Pinpoint the cell where the given text exists, returning its [x, y] midpoint coordinate. 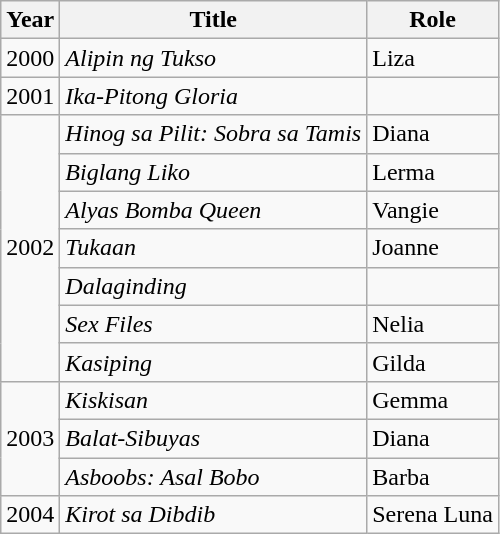
Role [433, 20]
Hinog sa Pilit: Sobra sa Tamis [214, 134]
Alipin ng Tukso [214, 58]
Dalaginding [214, 286]
Sex Files [214, 324]
Lerma [433, 172]
Title [214, 20]
Asboobs: Asal Bobo [214, 477]
Alyas Bomba Queen [214, 210]
Nelia [433, 324]
2003 [30, 438]
Biglang Liko [214, 172]
Ika-Pitong Gloria [214, 96]
2004 [30, 515]
Serena Luna [433, 515]
Barba [433, 477]
Gemma [433, 400]
Kasiping [214, 362]
2002 [30, 248]
Liza [433, 58]
Year [30, 20]
Kiskisan [214, 400]
2000 [30, 58]
Tukaan [214, 248]
Vangie [433, 210]
2001 [30, 96]
Kirot sa Dibdib [214, 515]
Gilda [433, 362]
Balat-Sibuyas [214, 438]
Joanne [433, 248]
